Extract the (x, y) coordinate from the center of the cell holding the provided text.  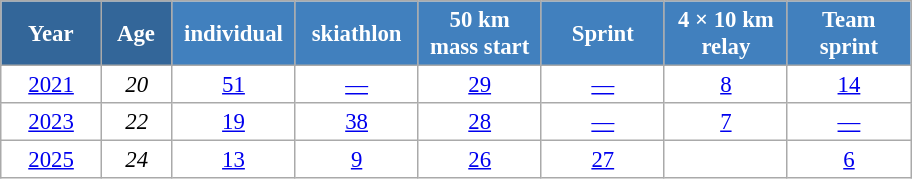
13 (234, 160)
27 (602, 160)
2025 (52, 160)
20 (136, 85)
Team sprint (848, 34)
8 (726, 85)
14 (848, 85)
28 (480, 122)
19 (234, 122)
individual (234, 34)
Sprint (602, 34)
7 (726, 122)
50 km mass start (480, 34)
29 (480, 85)
2021 (52, 85)
22 (136, 122)
38 (356, 122)
Age (136, 34)
4 × 10 km relay (726, 34)
24 (136, 160)
9 (356, 160)
26 (480, 160)
6 (848, 160)
skiathlon (356, 34)
Year (52, 34)
51 (234, 85)
2023 (52, 122)
